Locate the cell with the specified text and output its (X, Y) center coordinate. 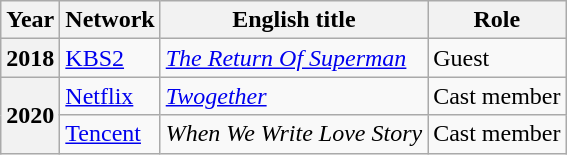
Twogether (294, 96)
Guest (497, 58)
Role (497, 20)
Netflix (110, 96)
English title (294, 20)
2018 (30, 58)
When We Write Love Story (294, 134)
The Return Of Superman (294, 58)
Network (110, 20)
KBS2 (110, 58)
Tencent (110, 134)
2020 (30, 115)
Year (30, 20)
